Identify which cell holds the provided text, then report its [X, Y] central coordinate. 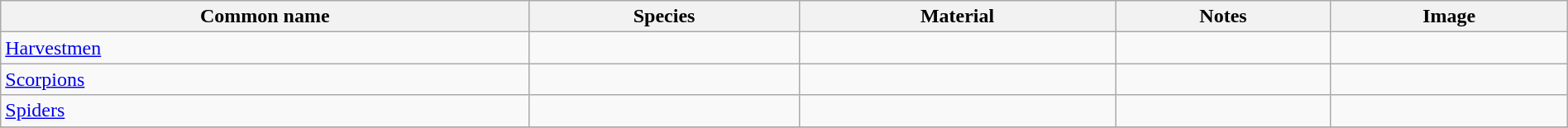
Spiders [265, 111]
Harvestmen [265, 48]
Material [957, 17]
Species [665, 17]
Scorpions [265, 79]
Common name [265, 17]
Image [1449, 17]
Notes [1224, 17]
